Scan for the cell matching the given text and deliver its (x, y) coordinate at center. 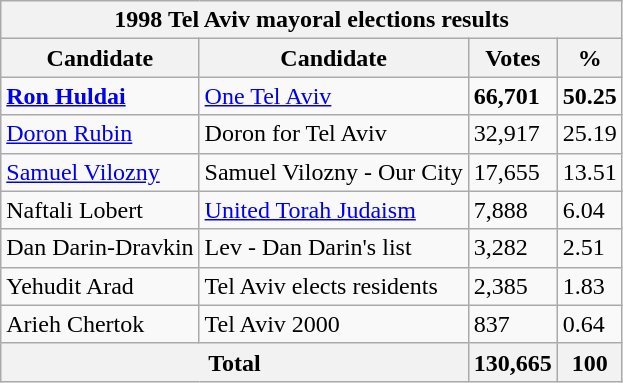
2.51 (590, 248)
Naftali Lobert (100, 210)
100 (590, 362)
25.19 (590, 134)
130,665 (512, 362)
Tel Aviv 2000 (334, 324)
Total (234, 362)
3,282 (512, 248)
Ron Huldai (100, 96)
Samuel Vilozny (100, 172)
1998 Tel Aviv mayoral elections results (312, 20)
Samuel Vilozny - Our City (334, 172)
1.83 (590, 286)
Yehudit Arad (100, 286)
Tel Aviv elects residents (334, 286)
17,655 (512, 172)
32,917 (512, 134)
0.64 (590, 324)
Lev - Dan Darin's list (334, 248)
66,701 (512, 96)
7,888 (512, 210)
Dan Darin-Dravkin (100, 248)
Votes (512, 58)
Doron for Tel Aviv (334, 134)
13.51 (590, 172)
% (590, 58)
United Torah Judaism (334, 210)
2,385 (512, 286)
837 (512, 324)
50.25 (590, 96)
One Tel Aviv (334, 96)
Arieh Chertok (100, 324)
Doron Rubin (100, 134)
6.04 (590, 210)
